Detect which cell encompasses the target text, then output its [x, y] center coordinate. 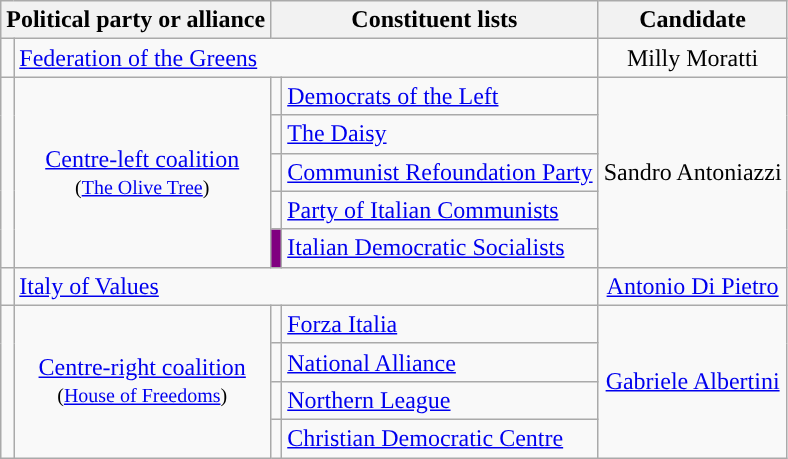
The Daisy [440, 134]
Constituent lists [434, 20]
Milly Moratti [692, 58]
Candidate [692, 20]
Forza Italia [440, 324]
Gabriele Albertini [692, 381]
Federation of the Greens [306, 58]
Communist Refoundation Party [440, 172]
Christian Democratic Centre [440, 438]
Political party or alliance [136, 20]
Centre-right coalition(House of Freedoms) [142, 381]
Sandro Antoniazzi [692, 172]
National Alliance [440, 362]
Democrats of the Left [440, 96]
Northern League [440, 400]
Party of Italian Communists [440, 210]
Italy of Values [306, 286]
Centre-left coalition(The Olive Tree) [142, 172]
Antonio Di Pietro [692, 286]
Italian Democratic Socialists [440, 248]
